For the text-containing cell, return its midpoint in [X, Y] coordinate format. 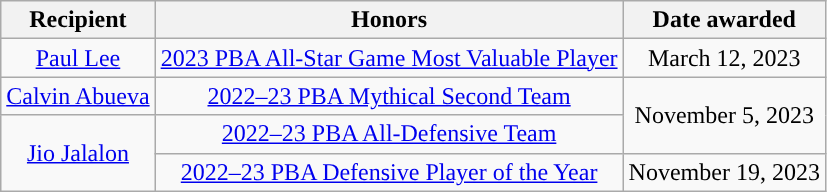
Calvin Abueva [78, 96]
November 19, 2023 [724, 172]
2022–23 PBA Defensive Player of the Year [389, 172]
Jio Jalalon [78, 153]
March 12, 2023 [724, 58]
2023 PBA All-Star Game Most Valuable Player [389, 58]
2022–23 PBA Mythical Second Team [389, 96]
Paul Lee [78, 58]
Honors [389, 20]
November 5, 2023 [724, 115]
2022–23 PBA All-Defensive Team [389, 134]
Date awarded [724, 20]
Recipient [78, 20]
